Find where the given text appears and provide that cell's center as (x, y) coordinate. 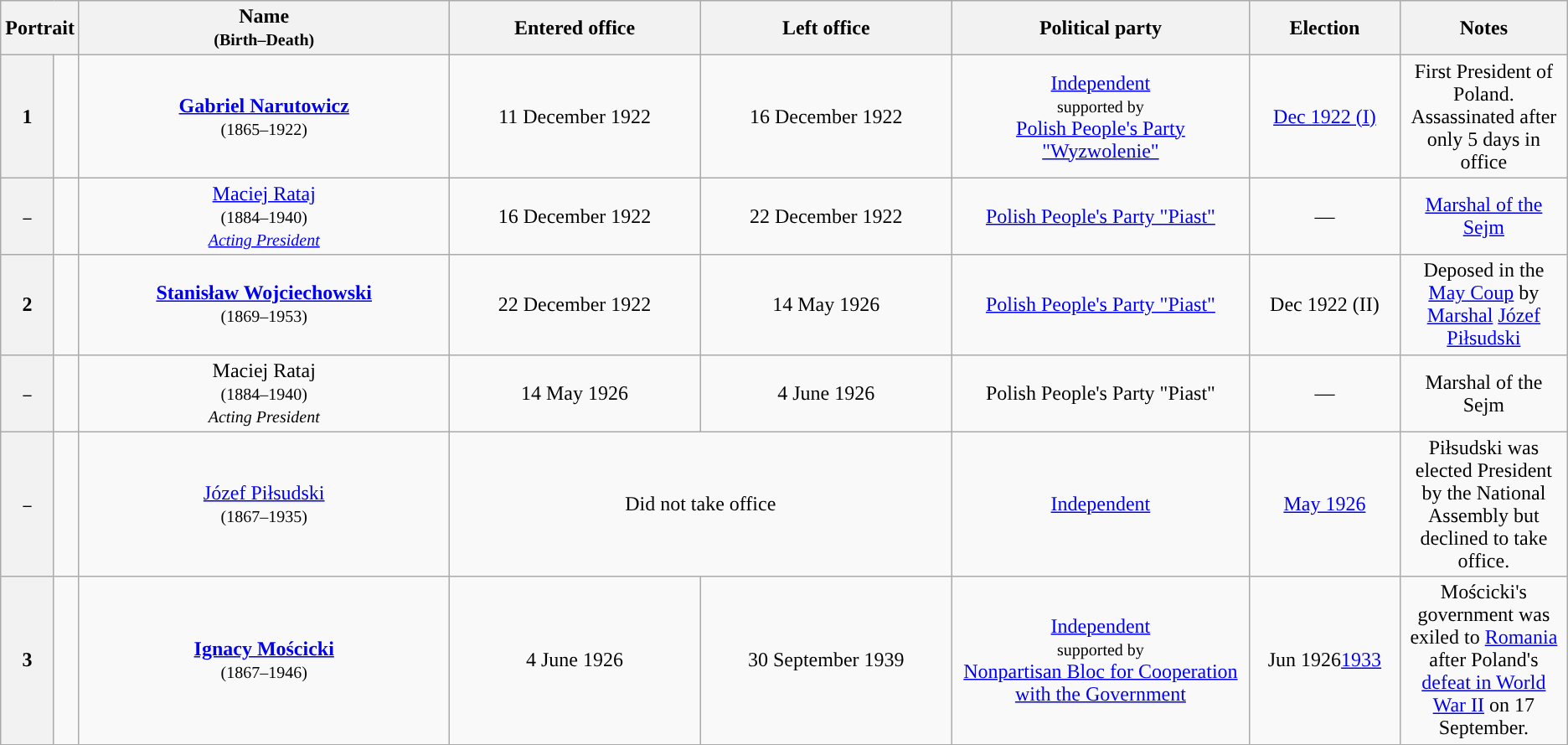
Deposed in the May Coup by Marshal Józef Piłsudski (1483, 305)
Dec 1922 (II) (1324, 305)
May 1926 (1324, 504)
Independent (1101, 504)
3 (27, 660)
Stanisław Wojciechowski(1869–1953) (264, 305)
2 (27, 305)
Left office (826, 28)
Ignacy Mościcki(1867–1946) (264, 660)
Józef Piłsudski(1867–1935) (264, 504)
Political party (1101, 28)
Did not take office (700, 504)
Independentsupported byNonpartisan Bloc for Cooperation with the Government (1101, 660)
Entered office (575, 28)
30 September 1939 (826, 660)
1 (27, 116)
Mościcki's government was exiled to Romania after Poland's defeat in World War II on 17 September. (1483, 660)
Jun 19261933 (1324, 660)
First President of Poland. Assassinated after only 5 days in office (1483, 116)
11 December 1922 (575, 116)
Election (1324, 28)
Piłsudski was elected President by the National Assembly but declined to take office. (1483, 504)
Dec 1922 (I) (1324, 116)
Independentsupported byPolish People's Party "Wyzwolenie" (1101, 116)
Portrait (40, 28)
Name(Birth–Death) (264, 28)
Notes (1483, 28)
Gabriel Narutowicz(1865–1922) (264, 116)
